Find where the given text appears and provide that cell's center as [X, Y] coordinate. 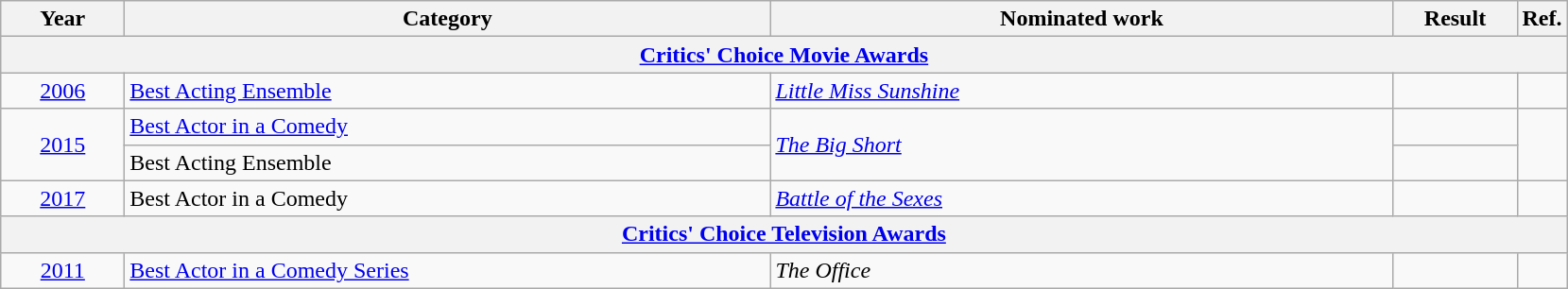
Critics' Choice Television Awards [784, 234]
2011 [62, 270]
Category [448, 19]
The Office [1081, 270]
Battle of the Sexes [1081, 198]
Little Miss Sunshine [1081, 91]
Ref. [1542, 19]
2006 [62, 91]
Result [1456, 19]
Nominated work [1081, 19]
Critics' Choice Movie Awards [784, 55]
The Big Short [1081, 144]
Year [62, 19]
2015 [62, 144]
Best Actor in a Comedy Series [448, 270]
2017 [62, 198]
